Detect which cell encompasses the target text, then output its (x, y) center coordinate. 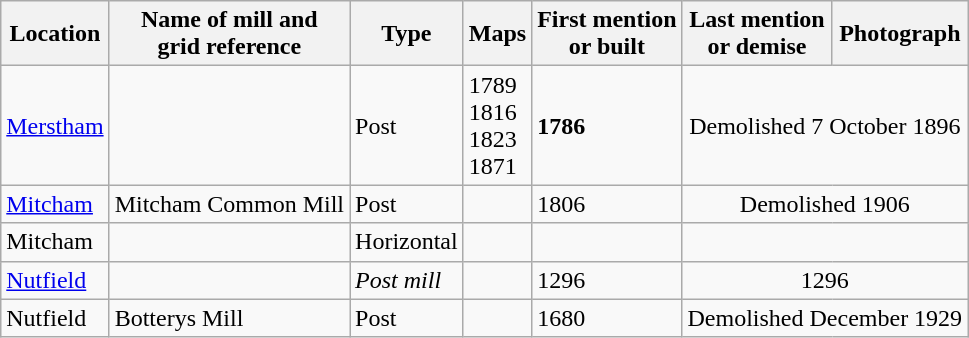
Name of mill andgrid reference (229, 34)
Type (407, 34)
Mitcham Common Mill (229, 204)
Demolished 7 October 1896 (825, 126)
1786 (607, 126)
Botterys Mill (229, 318)
Merstham (55, 126)
Photograph (900, 34)
Last mention or demise (757, 34)
Location (55, 34)
1806 (607, 204)
Maps (497, 34)
First mentionor built (607, 34)
Demolished December 1929 (825, 318)
Post mill (407, 280)
1789181618231871 (497, 126)
1680 (607, 318)
Horizontal (407, 242)
Demolished 1906 (825, 204)
